Capture the cell that displays the provided text and extract its [X, Y] central coordinate. 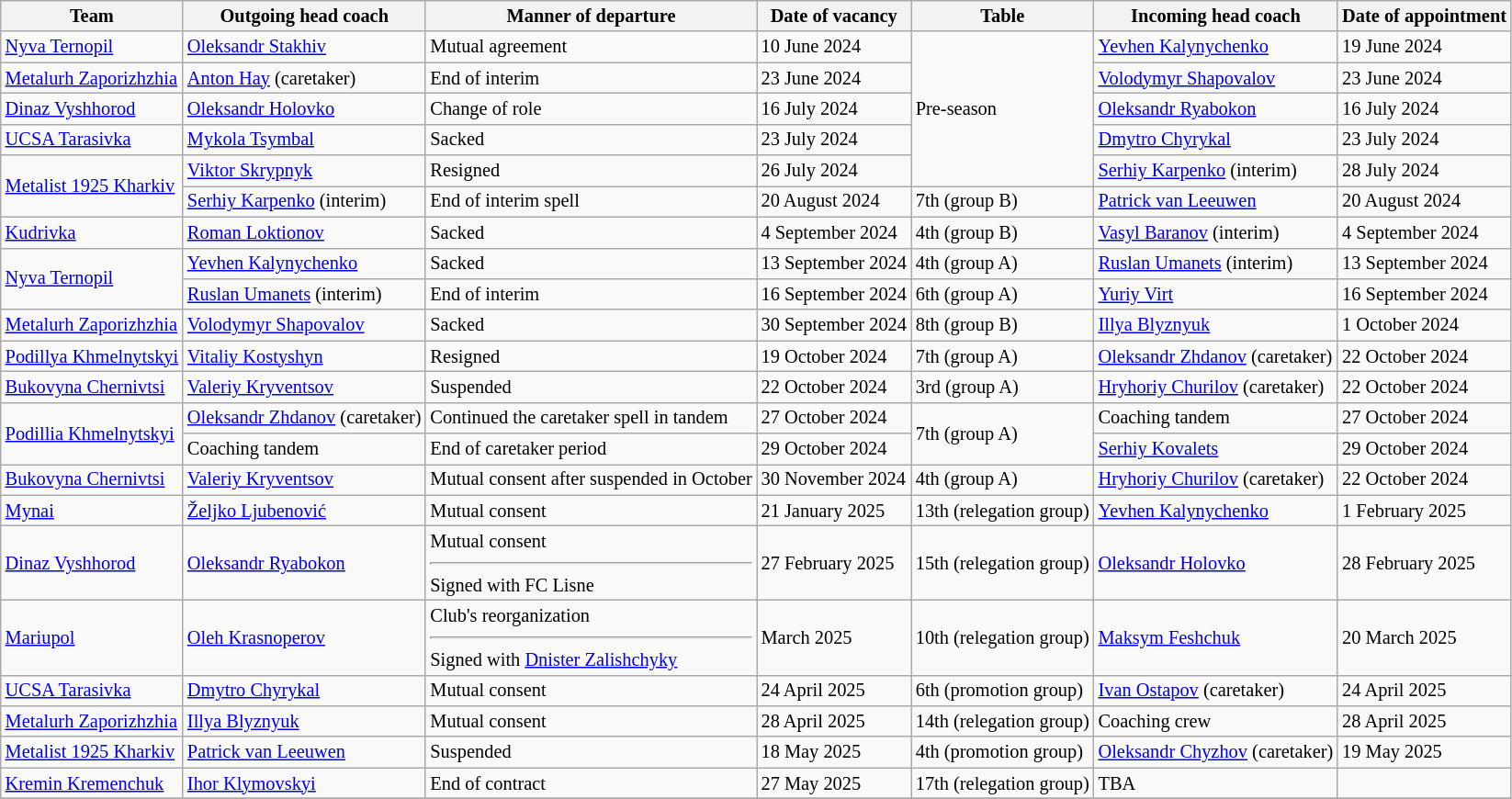
Kremin Kremenchuk [92, 783]
Anton Hay (caretaker) [304, 78]
30 September 2024 [834, 325]
28 July 2024 [1424, 171]
19 May 2025 [1424, 752]
4th (promotion group) [1003, 752]
Oleksandr Stakhiv [304, 47]
Outgoing head coach [304, 16]
19 October 2024 [834, 356]
Continued the caretaker spell in tandem [591, 418]
15th (relegation group) [1003, 562]
6th (group A) [1003, 294]
10 June 2024 [834, 47]
Mutual consentSigned with FC Lisne [591, 562]
Incoming head coach [1216, 16]
Date of appointment [1424, 16]
Date of vacancy [834, 16]
End of contract [591, 783]
6th (promotion group) [1003, 691]
21 January 2025 [834, 511]
1 October 2024 [1424, 325]
20 March 2025 [1424, 637]
Ivan Ostapov (caretaker) [1216, 691]
26 July 2024 [834, 171]
8th (group B) [1003, 325]
Mykola Tsymbal [304, 140]
TBA [1216, 783]
27 February 2025 [834, 562]
7th (group B) [1003, 201]
Roman Loktionov [304, 232]
Maksym Feshchuk [1216, 637]
Coaching crew [1216, 721]
Manner of departure [591, 16]
Yuriy Virt [1216, 294]
Club's reorganizationSigned with Dnister Zalishchyky [591, 637]
1 February 2025 [1424, 511]
Pre-season [1003, 108]
Željko Ljubenović [304, 511]
Oleksandr Chyzhov (caretaker) [1216, 752]
28 February 2025 [1424, 562]
Mynai [92, 511]
Oleh Krasnoperov [304, 637]
March 2025 [834, 637]
End of interim spell [591, 201]
27 May 2025 [834, 783]
3rd (group A) [1003, 387]
Team [92, 16]
Mutual consent after suspended in October [591, 479]
10th (relegation group) [1003, 637]
Mariupol [92, 637]
19 June 2024 [1424, 47]
Change of role [591, 108]
Viktor Skrypnyk [304, 171]
End of caretaker period [591, 449]
17th (relegation group) [1003, 783]
4th (group B) [1003, 232]
Table [1003, 16]
Mutual agreement [591, 47]
13th (relegation group) [1003, 511]
18 May 2025 [834, 752]
Serhiy Kovalets [1216, 449]
Podillya Khmelnytskyi [92, 356]
Ihor Klymovskyi [304, 783]
30 November 2024 [834, 479]
Vitaliy Kostyshyn [304, 356]
Podillia Khmelnytskyi [92, 433]
Kudrivka [92, 232]
14th (relegation group) [1003, 721]
Vasyl Baranov (interim) [1216, 232]
